Output the [x, y] coordinate of the center of the cell containing the given text.  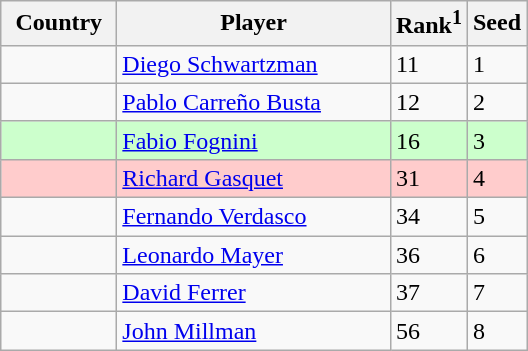
Diego Schwartzman [254, 64]
Fabio Fognini [254, 140]
2 [496, 102]
Seed [496, 24]
4 [496, 178]
31 [428, 178]
56 [428, 331]
8 [496, 331]
John Millman [254, 331]
37 [428, 293]
Fernando Verdasco [254, 217]
1 [496, 64]
11 [428, 64]
16 [428, 140]
6 [496, 255]
12 [428, 102]
Rank1 [428, 24]
7 [496, 293]
Player [254, 24]
Country [59, 24]
Pablo Carreño Busta [254, 102]
5 [496, 217]
Leonardo Mayer [254, 255]
Richard Gasquet [254, 178]
3 [496, 140]
David Ferrer [254, 293]
36 [428, 255]
34 [428, 217]
